Identify which cell holds the provided text, then report its (X, Y) central coordinate. 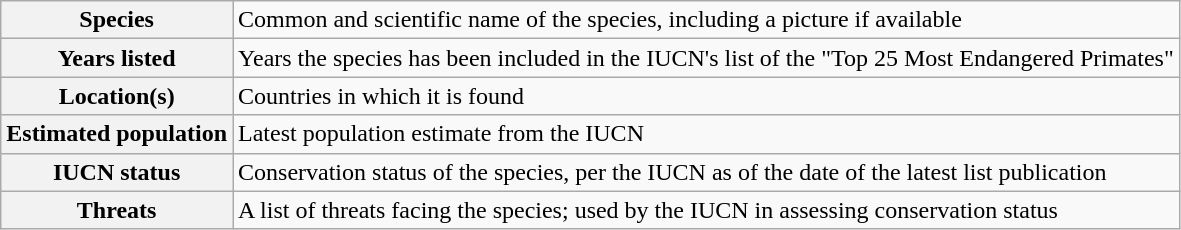
Estimated population (117, 134)
A list of threats facing the species; used by the IUCN in assessing conservation status (706, 210)
Species (117, 20)
Threats (117, 210)
Years listed (117, 58)
Common and scientific name of the species, including a picture if available (706, 20)
Years the species has been included in the IUCN's list of the "Top 25 Most Endangered Primates" (706, 58)
IUCN status (117, 172)
Latest population estimate from the IUCN (706, 134)
Location(s) (117, 96)
Countries in which it is found (706, 96)
Conservation status of the species, per the IUCN as of the date of the latest list publication (706, 172)
